Return the [x, y] coordinate for the center point of the cell that contains the specified text.  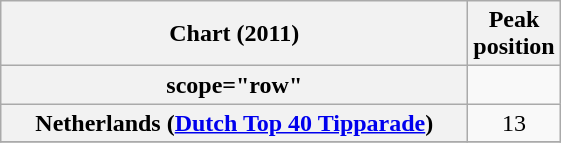
Chart (2011) [234, 34]
Peakposition [514, 34]
scope="row" [234, 85]
Netherlands (Dutch Top 40 Tipparade) [234, 123]
13 [514, 123]
